Identify which cell holds the provided text, then report its (X, Y) central coordinate. 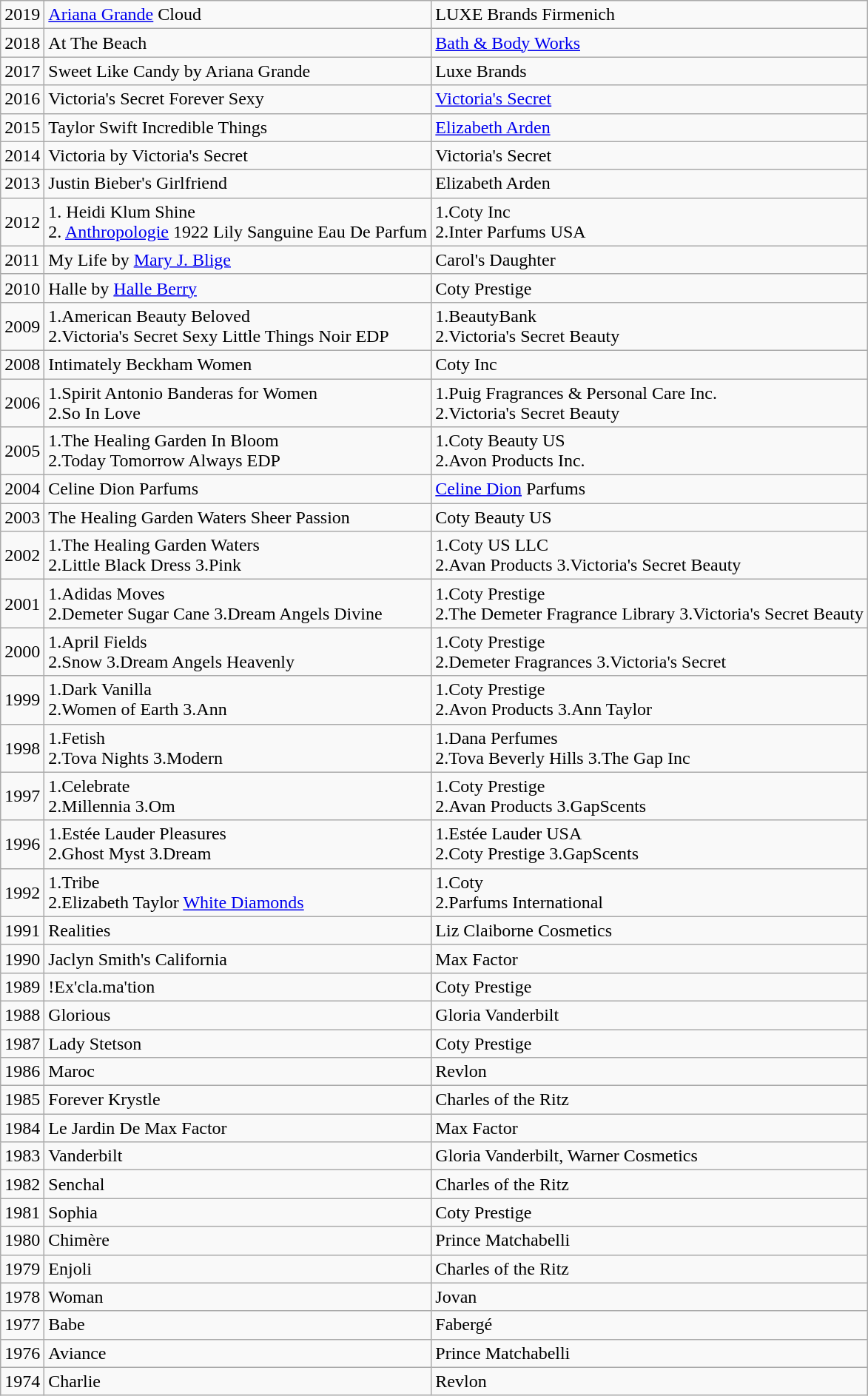
1977 (22, 1325)
2017 (22, 71)
Intimately Beckham Women (238, 364)
2018 (22, 43)
1.Fetish2.Tova Nights 3.Modern (238, 748)
My Life by Mary J. Blige (238, 260)
Sweet Like Candy by Ariana Grande (238, 71)
Fabergé (650, 1325)
2009 (22, 326)
1988 (22, 1015)
At The Beach (238, 43)
1.Spirit Antonio Banderas for Women2.So In Love (238, 403)
Gloria Vanderbilt, Warner Cosmetics (650, 1156)
Lady Stetson (238, 1043)
1996 (22, 844)
Taylor Swift Incredible Things (238, 127)
Halle by Halle Berry (238, 288)
2012 (22, 222)
Glorious (238, 1015)
1.Estée Lauder Pleasures2.Ghost Myst 3.Dream (238, 844)
1989 (22, 987)
2013 (22, 184)
Justin Bieber's Girlfriend (238, 184)
1. Heidi Klum Shine2. Anthropologie 1922 Lily Sanguine Eau De Parfum (238, 222)
1984 (22, 1128)
Carol's Daughter (650, 260)
Charlie (238, 1381)
LUXE Brands Firmenich (650, 15)
1.The Healing Garden Waters2.Little Black Dress 3.Pink (238, 555)
1.American Beauty Beloved2.Victoria's Secret Sexy Little Things Noir EDP (238, 326)
Maroc (238, 1072)
2000 (22, 651)
Senchal (238, 1184)
1.Coty Inc2.Inter Parfums USA (650, 222)
1.Coty Prestige2.Demeter Fragrances 3.Victoria's Secret (650, 651)
1.Estée Lauder USA2.Coty Prestige 3.GapScents (650, 844)
1978 (22, 1297)
1997 (22, 796)
2015 (22, 127)
2019 (22, 15)
1974 (22, 1381)
1979 (22, 1269)
2001 (22, 604)
Vanderbilt (238, 1156)
Luxe Brands (650, 71)
Babe (238, 1325)
Liz Claiborne Cosmetics (650, 930)
1.Dark Vanilla2.Women of Earth 3.Ann (238, 700)
Ariana Grande Cloud (238, 15)
Woman (238, 1297)
2011 (22, 260)
Victoria's Secret Forever Sexy (238, 99)
2004 (22, 489)
Coty Inc (650, 364)
1980 (22, 1241)
1999 (22, 700)
1981 (22, 1212)
Jovan (650, 1297)
Bath & Body Works (650, 43)
1990 (22, 959)
1986 (22, 1072)
2014 (22, 155)
1.Tribe2.Elizabeth Taylor White Diamonds (238, 893)
1976 (22, 1353)
Chimère (238, 1241)
1.Adidas Moves2.Demeter Sugar Cane 3.Dream Angels Divine (238, 604)
1.Coty Beauty US2.Avon Products Inc. (650, 452)
!Ex'cla.ma'tion (238, 987)
Coty Beauty US (650, 517)
1983 (22, 1156)
Victoria by Victoria's Secret (238, 155)
1.Coty Prestige2.Avon Products 3.Ann Taylor (650, 700)
Sophia (238, 1212)
2002 (22, 555)
1985 (22, 1100)
1998 (22, 748)
2016 (22, 99)
1.Dana Perfumes2.Tova Beverly Hills 3.The Gap Inc (650, 748)
1.BeautyBank2.Victoria's Secret Beauty (650, 326)
1992 (22, 893)
2006 (22, 403)
Forever Krystle (238, 1100)
1.The Healing Garden In Bloom2.Today Tomorrow Always EDP (238, 452)
1.April Fields2.Snow 3.Dream Angels Heavenly (238, 651)
2003 (22, 517)
Enjoli (238, 1269)
Gloria Vanderbilt (650, 1015)
Le Jardin De Max Factor (238, 1128)
2008 (22, 364)
1.Coty US LLC2.Avan Products 3.Victoria's Secret Beauty (650, 555)
The Healing Garden Waters Sheer Passion (238, 517)
2010 (22, 288)
1987 (22, 1043)
1.Celebrate2.Millennia 3.Om (238, 796)
Aviance (238, 1353)
Realities (238, 930)
Jaclyn Smith's California (238, 959)
1.Coty Prestige2.The Demeter Fragrance Library 3.Victoria's Secret Beauty (650, 604)
2005 (22, 452)
1.Coty2.Parfums International (650, 893)
1982 (22, 1184)
1.Coty Prestige2.Avan Products 3.GapScents (650, 796)
1.Puig Fragrances & Personal Care Inc.2.Victoria's Secret Beauty (650, 403)
1991 (22, 930)
